Provide the [x, y] coordinate of the cell's center where the given text is located.  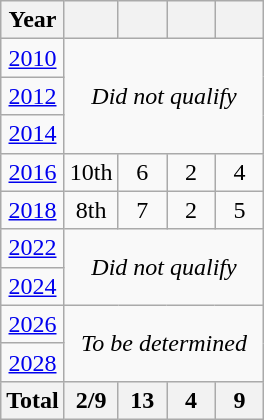
2022 [33, 248]
2012 [33, 96]
2/9 [91, 400]
2028 [33, 362]
2018 [33, 210]
2014 [33, 134]
6 [142, 172]
Total [33, 400]
9 [240, 400]
8th [91, 210]
2026 [33, 324]
To be determined [164, 343]
2016 [33, 172]
5 [240, 210]
2010 [33, 58]
2024 [33, 286]
Year [33, 20]
13 [142, 400]
10th [91, 172]
7 [142, 210]
